Locate the cell with the specified text and output its [x, y] center coordinate. 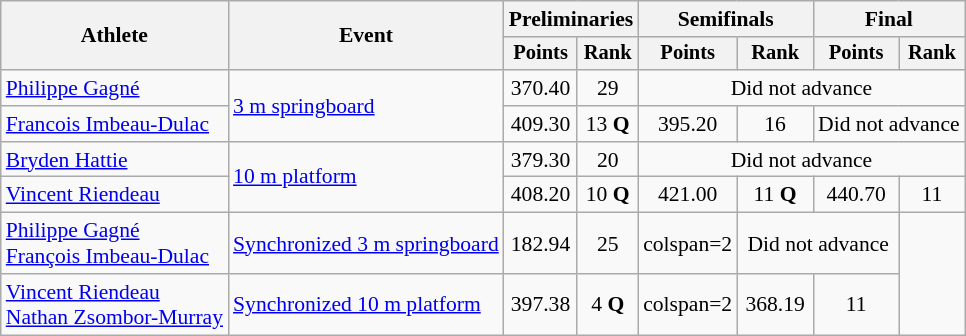
25 [608, 244]
Final [889, 19]
Semifinals [726, 19]
10 m platform [366, 178]
Event [366, 36]
11 Q [775, 195]
408.20 [541, 195]
379.30 [541, 160]
Synchronized 3 m springboard [366, 244]
Francois Imbeau-Dulac [114, 124]
Philippe GagnéFrançois Imbeau-Dulac [114, 244]
395.20 [688, 124]
13 Q [608, 124]
Philippe Gagné [114, 88]
Preliminaries [571, 19]
16 [775, 124]
397.38 [541, 304]
368.19 [775, 304]
20 [608, 160]
4 Q [608, 304]
440.70 [856, 195]
370.40 [541, 88]
Synchronized 10 m platform [366, 304]
29 [608, 88]
Bryden Hattie [114, 160]
Vincent RiendeauNathan Zsombor-Murray [114, 304]
409.30 [541, 124]
Athlete [114, 36]
182.94 [541, 244]
Vincent Riendeau [114, 195]
421.00 [688, 195]
3 m springboard [366, 106]
10 Q [608, 195]
